Scan for the cell matching the given text and deliver its [X, Y] coordinate at center. 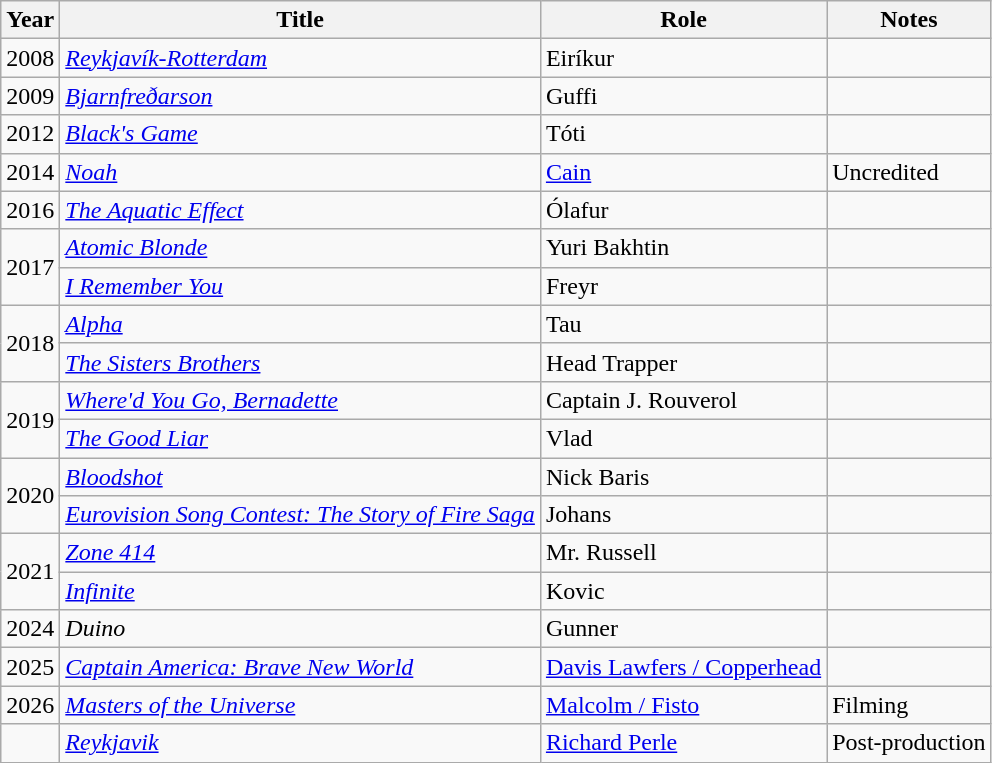
Davis Lawfers / Copperhead [683, 667]
Vlad [683, 438]
2026 [30, 705]
Eiríkur [683, 58]
2021 [30, 572]
Reykjavík-Rotterdam [300, 58]
Zone 414 [300, 553]
Masters of the Universe [300, 705]
Reykjavik [300, 743]
Captain America: Brave New World [300, 667]
2012 [30, 134]
Head Trapper [683, 362]
Noah [300, 172]
Infinite [300, 591]
2016 [30, 210]
Duino [300, 629]
Role [683, 20]
2025 [30, 667]
2018 [30, 343]
2024 [30, 629]
Post-production [909, 743]
Gunner [683, 629]
Eurovision Song Contest: The Story of Fire Saga [300, 515]
The Aquatic Effect [300, 210]
Cain [683, 172]
Nick Baris [683, 477]
2008 [30, 58]
I Remember You [300, 286]
Captain J. Rouverol [683, 400]
Bloodshot [300, 477]
The Good Liar [300, 438]
2009 [30, 96]
2017 [30, 267]
Freyr [683, 286]
Uncredited [909, 172]
Notes [909, 20]
Yuri Bakhtin [683, 248]
Guffi [683, 96]
The Sisters Brothers [300, 362]
2020 [30, 496]
Ólafur [683, 210]
Title [300, 20]
Richard Perle [683, 743]
Filming [909, 705]
2019 [30, 419]
Where'd You Go, Bernadette [300, 400]
Tau [683, 324]
Atomic Blonde [300, 248]
Black's Game [300, 134]
Mr. Russell [683, 553]
Malcolm / Fisto [683, 705]
Bjarnfreðarson [300, 96]
Alpha [300, 324]
2014 [30, 172]
Johans [683, 515]
Year [30, 20]
Tóti [683, 134]
Kovic [683, 591]
